Search for the cell housing the specified text and yield its (x, y) center coordinate. 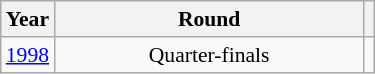
Year (28, 19)
Quarter-finals (209, 55)
1998 (28, 55)
Round (209, 19)
